Find where the given text appears and provide that cell's center as (X, Y) coordinate. 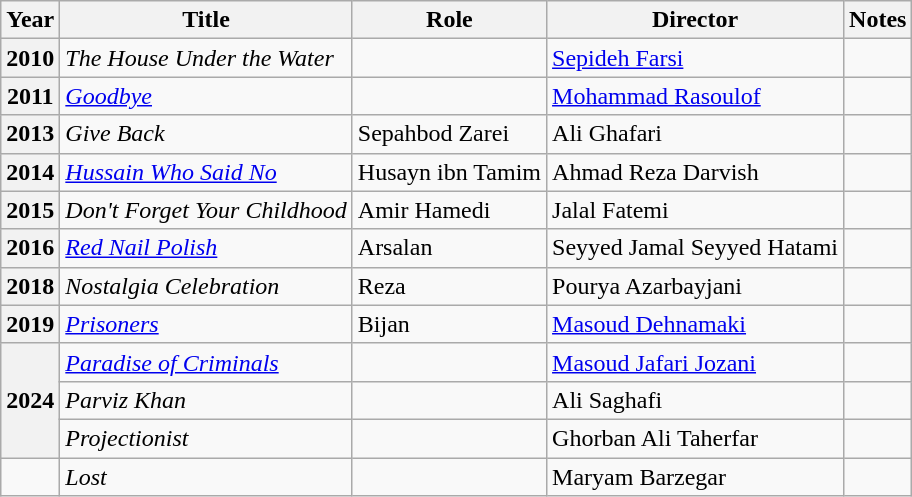
2018 (30, 286)
Sepideh Farsi (696, 58)
Give Back (206, 134)
Masoud Dehnamaki (696, 324)
Title (206, 20)
Reza (449, 286)
The House Under the Water (206, 58)
Projectionist (206, 438)
Notes (878, 20)
2015 (30, 210)
2024 (30, 400)
Jalal Fatemi (696, 210)
2019 (30, 324)
2010 (30, 58)
Amir Hamedi (449, 210)
Director (696, 20)
Paradise of Criminals (206, 362)
Goodbye (206, 96)
Seyyed Jamal Seyyed Hatami (696, 248)
Ghorban Ali Taherfar (696, 438)
Bijan (449, 324)
Prisoners (206, 324)
Arsalan (449, 248)
Mohammad Rasoulof (696, 96)
Ahmad Reza Darvish (696, 172)
2016 (30, 248)
Sepahbod Zarei (449, 134)
Nostalgia Celebration (206, 286)
Masoud Jafari Jozani (696, 362)
Red Nail Polish (206, 248)
2013 (30, 134)
2014 (30, 172)
Maryam Barzegar (696, 477)
Ali Ghafari (696, 134)
Lost (206, 477)
Don't Forget Your Childhood (206, 210)
Husayn ibn Tamim (449, 172)
2011 (30, 96)
Pourya Azarbayjani (696, 286)
Year (30, 20)
Ali Saghafi (696, 400)
Parviz Khan (206, 400)
Hussain Who Said No (206, 172)
Role (449, 20)
